Identify which cell holds the provided text, then report its (x, y) central coordinate. 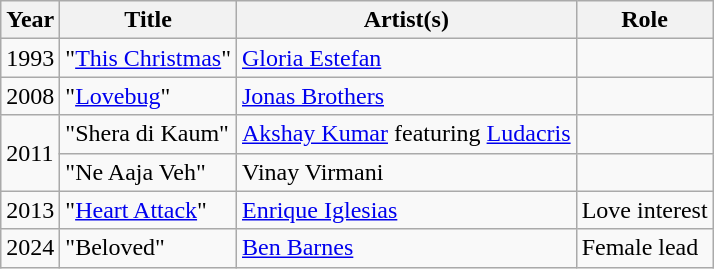
"Lovebug" (148, 96)
2013 (30, 210)
Gloria Estefan (406, 58)
"Beloved" (148, 248)
Artist(s) (406, 20)
1993 (30, 58)
"Heart Attack" (148, 210)
2008 (30, 96)
"Ne Aaja Veh" (148, 172)
Year (30, 20)
Jonas Brothers (406, 96)
Akshay Kumar featuring Ludacris (406, 134)
2011 (30, 153)
"Shera di Kaum" (148, 134)
Enrique Iglesias (406, 210)
Role (644, 20)
Ben Barnes (406, 248)
Vinay Virmani (406, 172)
"This Christmas" (148, 58)
Title (148, 20)
Love interest (644, 210)
2024 (30, 248)
Female lead (644, 248)
